Extract the (x, y) coordinate from the center of the cell holding the provided text.  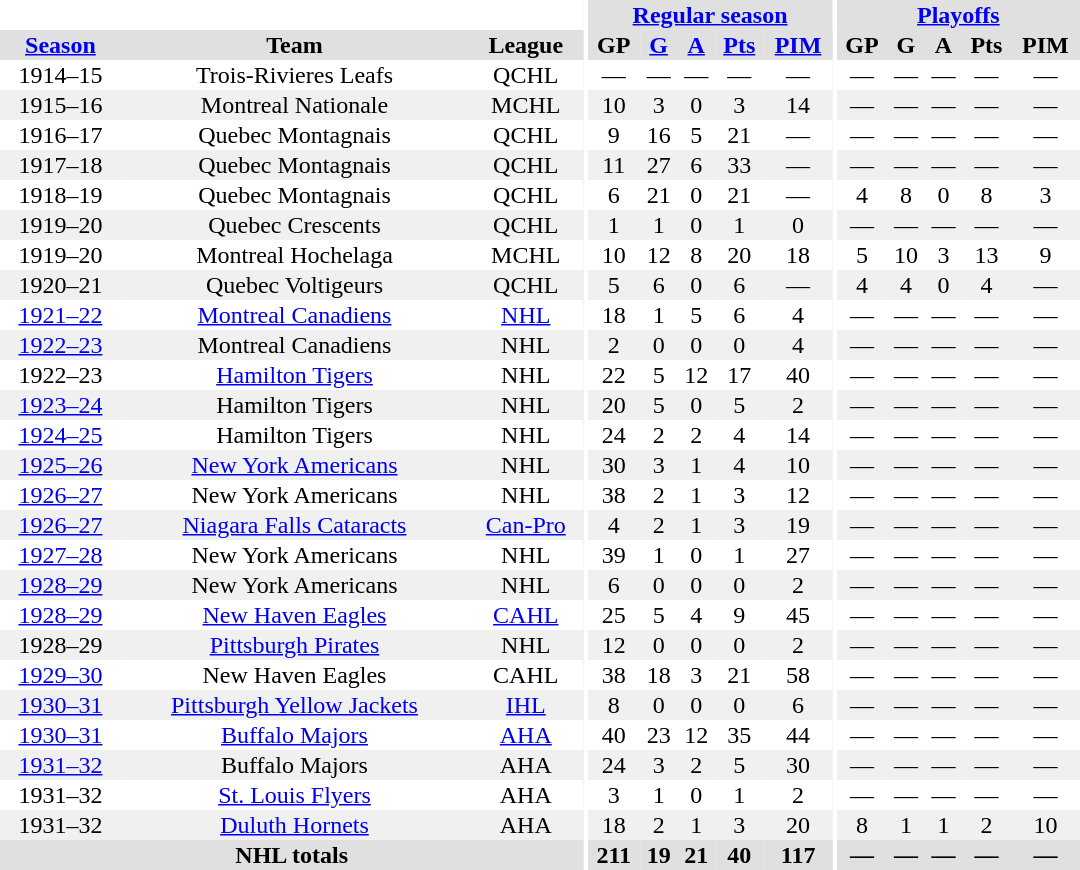
Niagara Falls Cataracts (294, 525)
1920–21 (60, 285)
1923–24 (60, 405)
1929–30 (60, 675)
Quebec Crescents (294, 225)
17 (740, 375)
1916–17 (60, 135)
Quebec Voltigeurs (294, 285)
33 (740, 165)
Trois-Rivieres Leafs (294, 75)
1917–18 (60, 165)
Can-Pro (526, 525)
1921–22 (60, 315)
Duluth Hornets (294, 825)
Regular season (710, 15)
St. Louis Flyers (294, 795)
Team (294, 45)
35 (740, 735)
1915–16 (60, 105)
11 (614, 165)
25 (614, 615)
Montreal Hochelaga (294, 255)
IHL (526, 705)
13 (986, 255)
Pittsburgh Pirates (294, 645)
Pittsburgh Yellow Jackets (294, 705)
League (526, 45)
NHL totals (292, 855)
39 (614, 555)
1924–25 (60, 435)
45 (798, 615)
Season (60, 45)
44 (798, 735)
58 (798, 675)
23 (659, 735)
16 (659, 135)
1925–26 (60, 465)
211 (614, 855)
Montreal Nationale (294, 105)
117 (798, 855)
22 (614, 375)
Playoffs (958, 15)
1914–15 (60, 75)
1927–28 (60, 555)
1918–19 (60, 195)
